Identify which cell holds the provided text, then report its [X, Y] central coordinate. 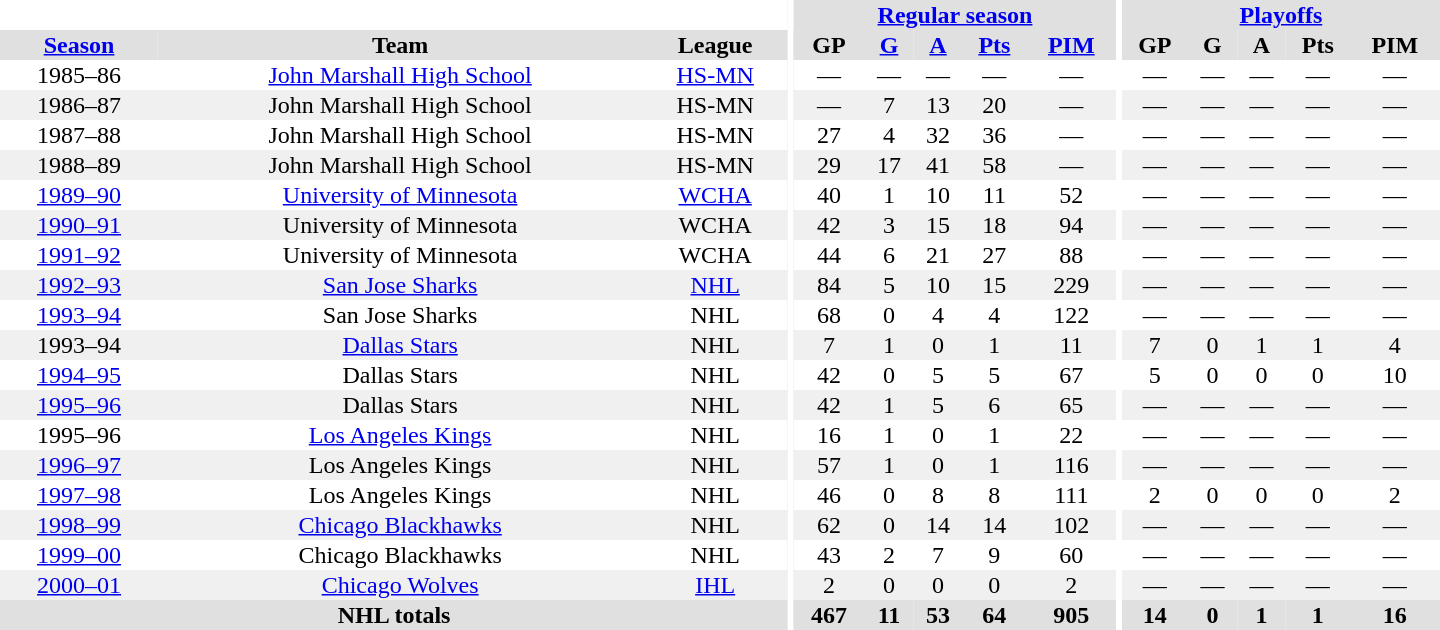
62 [830, 525]
1996–97 [79, 465]
57 [830, 465]
2000–01 [79, 585]
1989–90 [79, 195]
Team [400, 45]
18 [995, 225]
17 [888, 165]
46 [830, 495]
68 [830, 315]
1991–92 [79, 255]
Season [79, 45]
9 [995, 555]
467 [830, 615]
1992–93 [79, 285]
Chicago Wolves [400, 585]
111 [1071, 495]
229 [1071, 285]
43 [830, 555]
1999–00 [79, 555]
44 [830, 255]
1988–89 [79, 165]
1994–95 [79, 375]
13 [938, 105]
53 [938, 615]
21 [938, 255]
20 [995, 105]
65 [1071, 405]
1998–99 [79, 525]
32 [938, 135]
122 [1071, 315]
52 [1071, 195]
41 [938, 165]
1986–87 [79, 105]
84 [830, 285]
94 [1071, 225]
64 [995, 615]
67 [1071, 375]
League [715, 45]
36 [995, 135]
116 [1071, 465]
Regular season [956, 15]
NHL totals [394, 615]
60 [1071, 555]
1987–88 [79, 135]
40 [830, 195]
IHL [715, 585]
58 [995, 165]
Playoffs [1281, 15]
905 [1071, 615]
22 [1071, 435]
1997–98 [79, 495]
29 [830, 165]
102 [1071, 525]
1990–91 [79, 225]
3 [888, 225]
1985–86 [79, 75]
88 [1071, 255]
